Return the [X, Y] coordinate for the center point of the cell that contains the specified text.  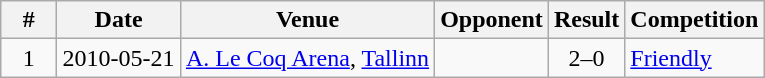
Opponent [492, 20]
2–0 [586, 58]
Venue [307, 20]
2010-05-21 [119, 58]
Date [119, 20]
1 [29, 58]
Result [586, 20]
Competition [694, 20]
A. Le Coq Arena, Tallinn [307, 58]
# [29, 20]
Friendly [694, 58]
